Output the (x, y) coordinate of the center of the cell containing the given text.  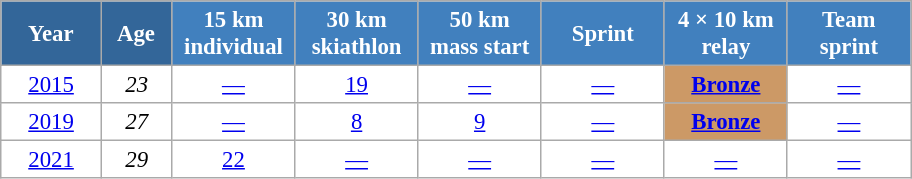
29 (136, 160)
Team sprint (848, 34)
22 (234, 160)
19 (356, 85)
2015 (52, 85)
4 × 10 km relay (726, 34)
8 (356, 122)
50 km mass start (480, 34)
23 (136, 85)
2021 (52, 160)
Sprint (602, 34)
9 (480, 122)
2019 (52, 122)
30 km skiathlon (356, 34)
Age (136, 34)
Year (52, 34)
15 km individual (234, 34)
27 (136, 122)
